Output the (X, Y) coordinate of the center of the cell containing the given text.  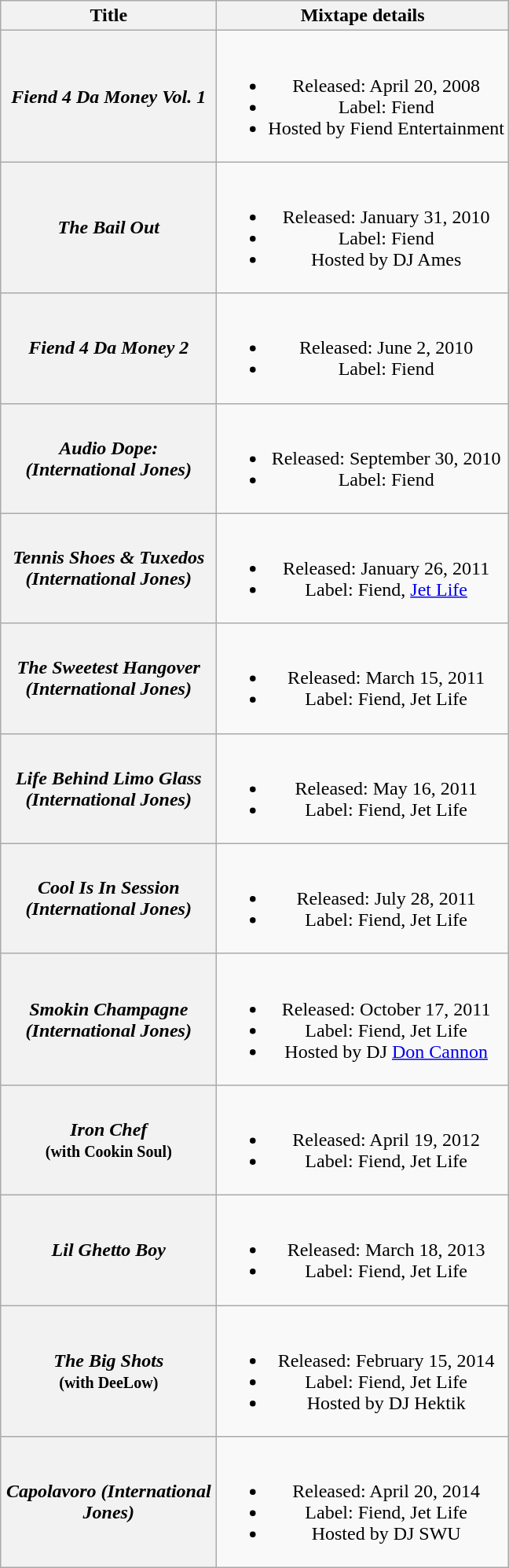
Fiend 4 Da Money Vol. 1 (108, 96)
Released: May 16, 2011Label: Fiend, Jet Life (363, 788)
Released: March 18, 2013Label: Fiend, Jet Life (363, 1250)
The Bail Out (108, 228)
Released: June 2, 2010Label: Fiend (363, 348)
Released: April 20, 2008Label: FiendHosted by Fiend Entertainment (363, 96)
Cool Is In Session (International Jones) (108, 898)
Released: April 20, 2014Label: Fiend, Jet LifeHosted by DJ SWU (363, 1503)
Iron Chef(with Cookin Soul) (108, 1140)
Released: February 15, 2014Label: Fiend, Jet LifeHosted by DJ Hektik (363, 1371)
Released: January 26, 2011Label: Fiend, Jet Life (363, 568)
Mixtape details (363, 16)
Capolavoro (International Jones) (108, 1503)
The Sweetest Hangover (International Jones) (108, 678)
Released: April 19, 2012Label: Fiend, Jet Life (363, 1140)
Released: March 15, 2011Label: Fiend, Jet Life (363, 678)
Fiend 4 Da Money 2 (108, 348)
Title (108, 16)
Released: October 17, 2011Label: Fiend, Jet LifeHosted by DJ Don Cannon (363, 1019)
The Big Shots(with DeeLow) (108, 1371)
Lil Ghetto Boy (108, 1250)
Smokin Champagne (International Jones) (108, 1019)
Tennis Shoes & Tuxedos (International Jones) (108, 568)
Released: January 31, 2010Label: FiendHosted by DJ Ames (363, 228)
Released: July 28, 2011Label: Fiend, Jet Life (363, 898)
Released: September 30, 2010Label: Fiend (363, 458)
Audio Dope: (International Jones) (108, 458)
Life Behind Limo Glass (International Jones) (108, 788)
